Find where the given text appears and provide that cell's center as (x, y) coordinate. 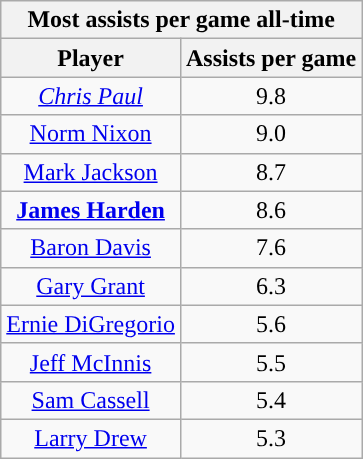
James Harden (91, 210)
Chris Paul (91, 96)
Norm Nixon (91, 134)
9.8 (270, 96)
8.7 (270, 172)
Jeff McInnis (91, 362)
9.0 (270, 134)
7.6 (270, 248)
5.6 (270, 324)
Assists per game (270, 58)
5.5 (270, 362)
8.6 (270, 210)
Most assists per game all-time (182, 20)
Gary Grant (91, 286)
Larry Drew (91, 438)
Baron Davis (91, 248)
Player (91, 58)
Ernie DiGregorio (91, 324)
5.3 (270, 438)
Sam Cassell (91, 400)
6.3 (270, 286)
Mark Jackson (91, 172)
5.4 (270, 400)
